Locate the cell with the specified text and output its [x, y] center coordinate. 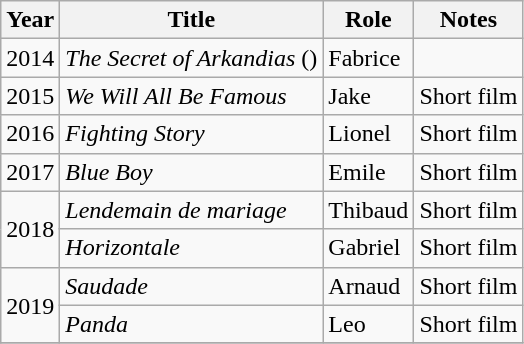
2016 [30, 134]
Fighting Story [192, 134]
Horizontale [192, 248]
2019 [30, 305]
Lionel [368, 134]
Blue Boy [192, 172]
Year [30, 20]
Notes [468, 20]
Emile [368, 172]
Lendemain de mariage [192, 210]
Gabriel [368, 248]
The Secret of Arkandias () [192, 58]
We Will All Be Famous [192, 96]
Leo [368, 324]
Arnaud [368, 286]
Thibaud [368, 210]
2018 [30, 229]
Fabrice [368, 58]
2015 [30, 96]
Role [368, 20]
Jake [368, 96]
Title [192, 20]
2014 [30, 58]
2017 [30, 172]
Panda [192, 324]
Saudade [192, 286]
